Pinpoint the cell where the given text exists, returning its [X, Y] midpoint coordinate. 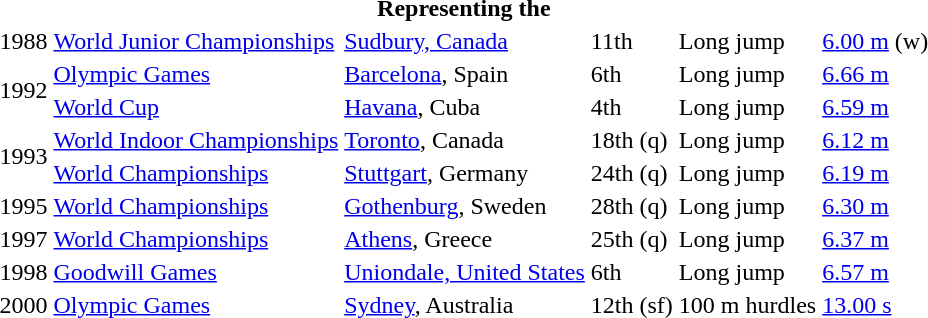
Barcelona, Spain [465, 74]
Uniondale, United States [465, 272]
Sudbury, Canada [465, 41]
World Indoor Championships [196, 140]
World Junior Championships [196, 41]
Havana, Cuba [465, 107]
Olympic Games [196, 74]
Stuttgart, Germany [465, 173]
18th (q) [632, 140]
25th (q) [632, 239]
Toronto, Canada [465, 140]
11th [632, 41]
Athens, Greece [465, 239]
28th (q) [632, 206]
4th [632, 107]
24th (q) [632, 173]
World Cup [196, 107]
Goodwill Games [196, 272]
Gothenburg, Sweden [465, 206]
